Extract the [X, Y] coordinate from the center of the cell holding the provided text.  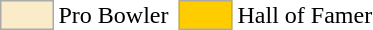
Pro Bowler [114, 15]
